Extract the [x, y] coordinate from the center of the cell holding the provided text.  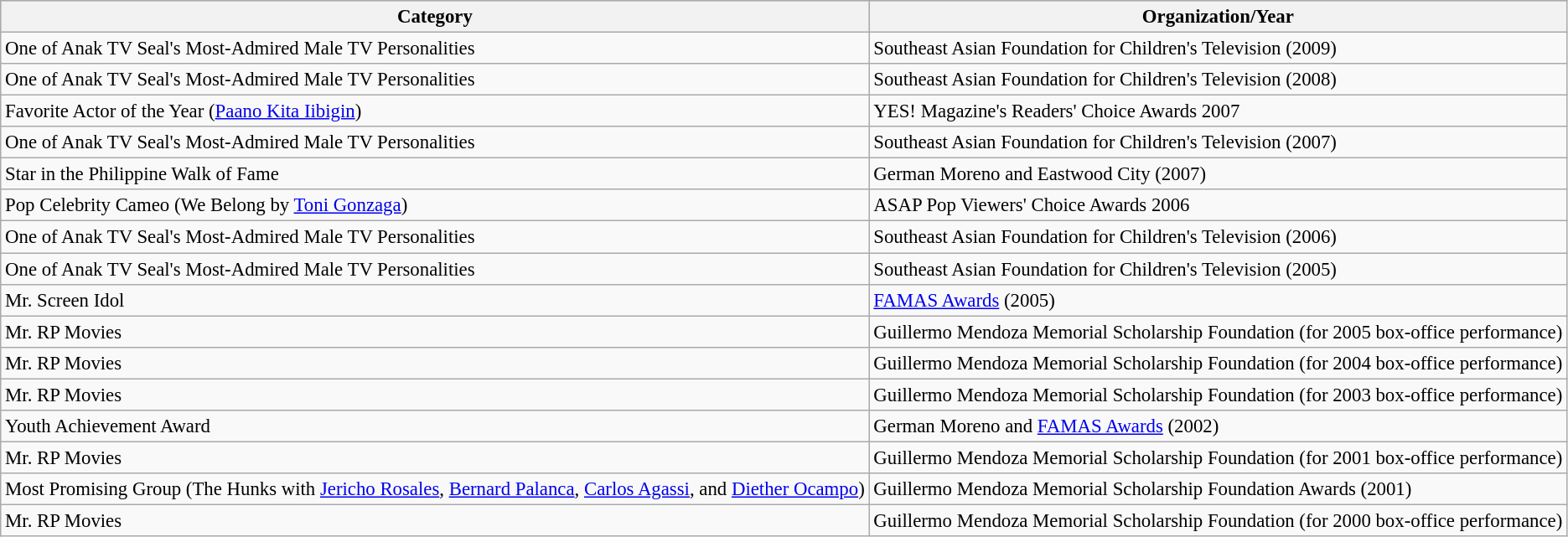
Southeast Asian Foundation for Children's Television (2007) [1219, 142]
German Moreno and FAMAS Awards (2002) [1219, 426]
Favorite Actor of the Year (Paano Kita Iibigin) [435, 111]
Category [435, 17]
Most Promising Group (The Hunks with Jericho Rosales, Bernard Palanca, Carlos Agassi, and Diether Ocampo) [435, 489]
Guillermo Mendoza Memorial Scholarship Foundation Awards (2001) [1219, 489]
Guillermo Mendoza Memorial Scholarship Foundation (for 2005 box-office performance) [1219, 332]
Pop Celebrity Cameo (We Belong by Toni Gonzaga) [435, 205]
Organization/Year [1219, 17]
Mr. Screen Idol [435, 300]
Guillermo Mendoza Memorial Scholarship Foundation (for 2000 box-office performance) [1219, 520]
Guillermo Mendoza Memorial Scholarship Foundation (for 2001 box-office performance) [1219, 457]
YES! Magazine's Readers' Choice Awards 2007 [1219, 111]
Guillermo Mendoza Memorial Scholarship Foundation (for 2003 box-office performance) [1219, 395]
FAMAS Awards (2005) [1219, 300]
Guillermo Mendoza Memorial Scholarship Foundation (for 2004 box-office performance) [1219, 363]
Southeast Asian Foundation for Children's Television (2009) [1219, 48]
Southeast Asian Foundation for Children's Television (2008) [1219, 80]
ASAP Pop Viewers' Choice Awards 2006 [1219, 205]
Star in the Philippine Walk of Fame [435, 174]
German Moreno and Eastwood City (2007) [1219, 174]
Southeast Asian Foundation for Children's Television (2005) [1219, 269]
Southeast Asian Foundation for Children's Television (2006) [1219, 237]
Youth Achievement Award [435, 426]
